Return the [X, Y] coordinate for the center point of the cell that contains the specified text.  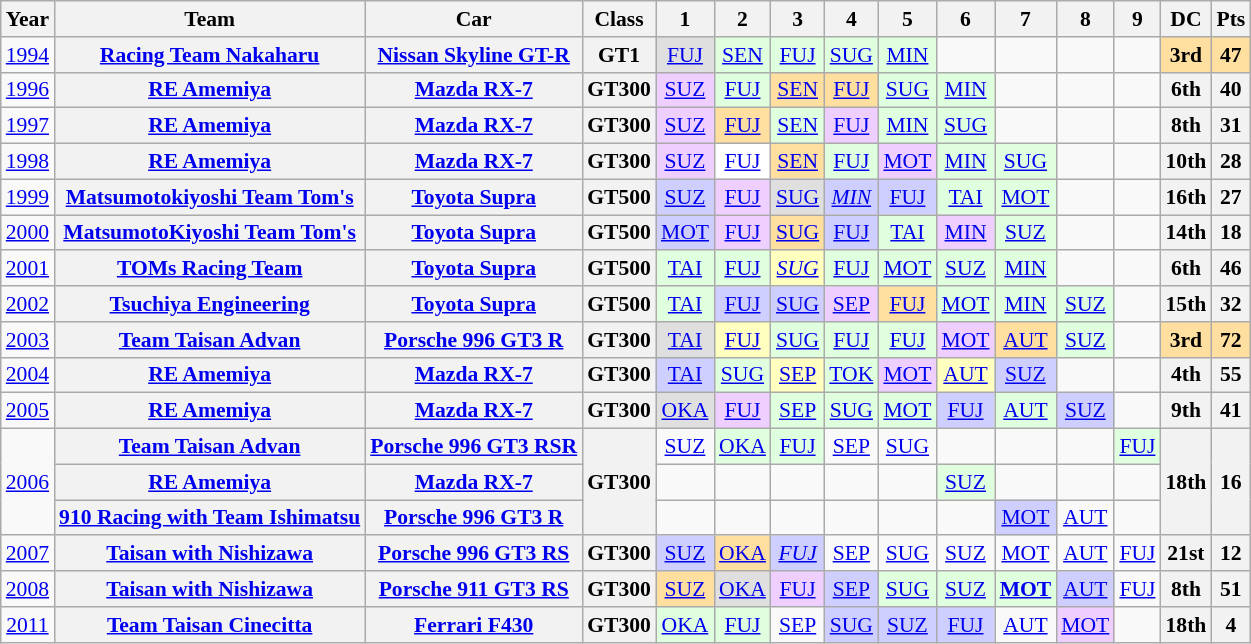
2007 [28, 554]
2011 [28, 625]
1998 [28, 162]
Nissan Skyline GT-R [474, 55]
GT1 [619, 55]
2 [742, 19]
16 [1230, 482]
2004 [28, 375]
1994 [28, 55]
Team Taisan Cinecitta [210, 625]
910 Racing with Team Ishimatsu [210, 518]
72 [1230, 340]
Car [474, 19]
27 [1230, 197]
2003 [28, 340]
3 [798, 19]
2002 [28, 304]
5 [907, 19]
TOK [851, 375]
31 [1230, 126]
Matsumotokiyoshi Team Tom's [210, 197]
1997 [28, 126]
9 [1137, 19]
TOMs Racing Team [210, 269]
MatsumotoKiyoshi Team Tom's [210, 233]
2006 [28, 482]
1 [685, 19]
40 [1230, 90]
1999 [28, 197]
10th [1186, 162]
Racing Team Nakaharu [210, 55]
Porsche 911 GT3 RS [474, 589]
8 [1085, 19]
18 [1230, 233]
2005 [28, 411]
Porsche 996 GT3 RSR [474, 447]
21st [1186, 554]
16th [1186, 197]
Pts [1230, 19]
2000 [28, 233]
7 [1026, 19]
46 [1230, 269]
1996 [28, 90]
32 [1230, 304]
Ferrari F430 [474, 625]
2008 [28, 589]
15th [1186, 304]
12 [1230, 554]
Tsuchiya Engineering [210, 304]
DC [1186, 19]
Class [619, 19]
Year [28, 19]
Team [210, 19]
14th [1186, 233]
55 [1230, 375]
6 [965, 19]
Porsche 996 GT3 RS [474, 554]
51 [1230, 589]
28 [1230, 162]
4th [1186, 375]
41 [1230, 411]
2001 [28, 269]
47 [1230, 55]
9th [1186, 411]
